Determine the [X, Y] coordinate at the center of the cell enclosing the given text.  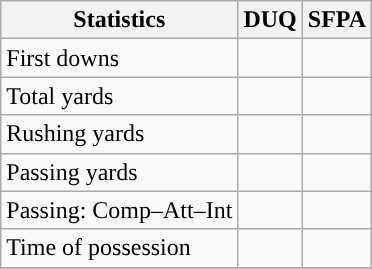
Time of possession [120, 248]
First downs [120, 58]
Statistics [120, 20]
Passing: Comp–Att–Int [120, 210]
Rushing yards [120, 134]
SFPA [336, 20]
DUQ [270, 20]
Total yards [120, 96]
Passing yards [120, 172]
